Extract the (X, Y) coordinate from the center of the cell holding the provided text.  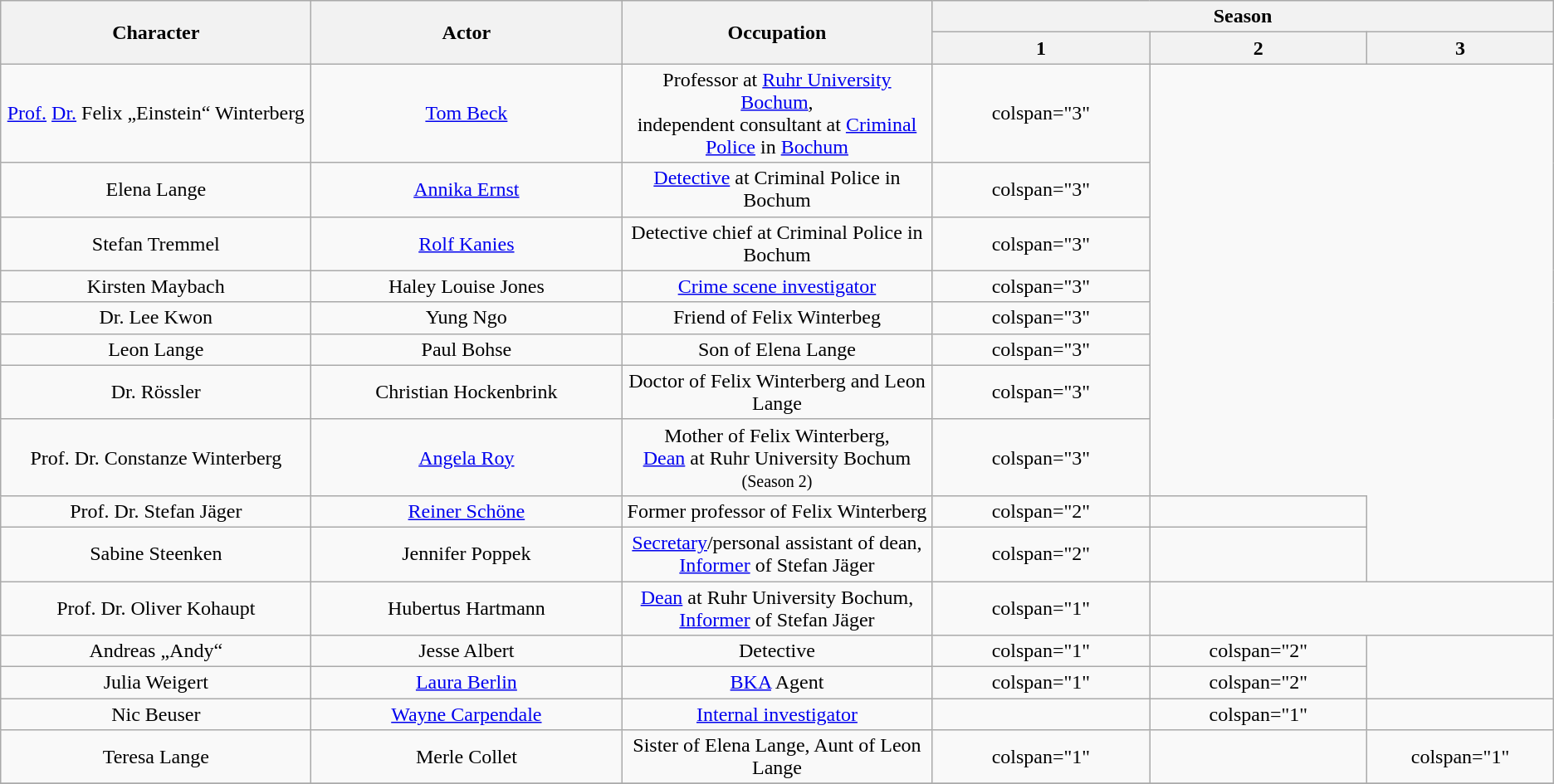
Merle Collet (467, 757)
1 (1041, 48)
Andreas „Andy“ (156, 651)
3 (1461, 48)
Prof. Dr. Felix „Einstein“ Winterberg (156, 113)
Annika Ernst (467, 189)
Julia Weigert (156, 683)
Wayne Carpendale (467, 714)
Jennifer Poppek (467, 554)
Detective chief at Criminal Police in Bochum (777, 244)
Professor at Ruhr University Bochum, independent consultant at Criminal Police in Bochum (777, 113)
Dr. Lee Kwon (156, 318)
Friend of Felix Winterbeg (777, 318)
Rolf Kanies (467, 244)
Detective at Criminal Police in Bochum (777, 189)
Kirsten Maybach (156, 286)
Elena Lange (156, 189)
BKA Agent (777, 683)
2 (1258, 48)
Season (1243, 17)
Christian Hockenbrink (467, 392)
Leon Lange (156, 349)
Occupation (777, 32)
Angela Roy (467, 457)
Stefan Tremmel (156, 244)
Reiner Schöne (467, 511)
Jesse Albert (467, 651)
Doctor of Felix Winterberg and Leon Lange (777, 392)
Secretary/personal assistant of dean,Informer of Stefan Jäger (777, 554)
Sabine Steenken (156, 554)
Nic Beuser (156, 714)
Son of Elena Lange (777, 349)
Tom Beck (467, 113)
Prof. Dr. Constanze Winterberg (156, 457)
Character (156, 32)
Yung Ngo (467, 318)
Dean at Ruhr University Bochum,Informer of Stefan Jäger (777, 607)
Crime scene investigator (777, 286)
Mother of Felix Winterberg, Dean at Ruhr University Bochum (Season 2) (777, 457)
Actor (467, 32)
Laura Berlin (467, 683)
Sister of Elena Lange, Aunt of Leon Lange (777, 757)
Internal investigator (777, 714)
Dr. Rössler (156, 392)
Teresa Lange (156, 757)
Paul Bohse (467, 349)
Former professor of Felix Winterberg (777, 511)
Detective (777, 651)
Prof. Dr. Stefan Jäger (156, 511)
Haley Louise Jones (467, 286)
Hubertus Hartmann (467, 607)
Prof. Dr. Oliver Kohaupt (156, 607)
